Capture the cell that displays the provided text and extract its (X, Y) central coordinate. 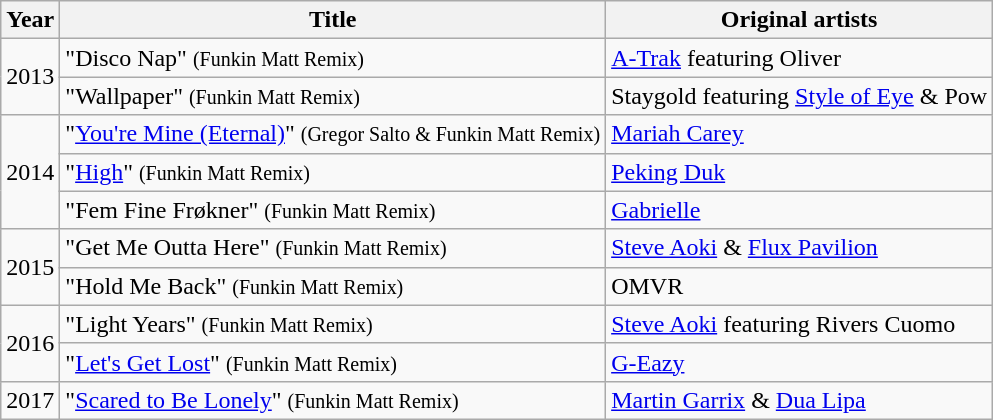
Steve Aoki featuring Rivers Cuomo (800, 324)
"Get Me Outta Here" (Funkin Matt Remix) (333, 248)
"Fem Fine Frøkner" (Funkin Matt Remix) (333, 210)
"High" (Funkin Matt Remix) (333, 172)
Gabrielle (800, 210)
"You're Mine (Eternal)" (Gregor Salto & Funkin Matt Remix) (333, 134)
Mariah Carey (800, 134)
Peking Duk (800, 172)
2016 (30, 343)
"Scared to Be Lonely" (Funkin Matt Remix) (333, 400)
"Light Years" (Funkin Matt Remix) (333, 324)
A-Trak featuring Oliver (800, 58)
Original artists (800, 20)
OMVR (800, 286)
2013 (30, 77)
"Wallpaper" (Funkin Matt Remix) (333, 96)
Staygold featuring Style of Eye & Pow (800, 96)
"Let's Get Lost" (Funkin Matt Remix) (333, 362)
"Hold Me Back" (Funkin Matt Remix) (333, 286)
Title (333, 20)
Year (30, 20)
"Disco Nap" (Funkin Matt Remix) (333, 58)
Steve Aoki & Flux Pavilion (800, 248)
2017 (30, 400)
2014 (30, 172)
Martin Garrix & Dua Lipa (800, 400)
G-Eazy (800, 362)
2015 (30, 267)
